Pinpoint the cell where the given text exists, returning its [x, y] midpoint coordinate. 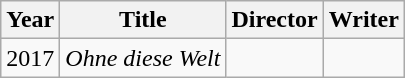
2017 [30, 58]
Writer [364, 20]
Ohne diese Welt [143, 58]
Director [274, 20]
Title [143, 20]
Year [30, 20]
